Output the (X, Y) coordinate of the center of the cell containing the given text.  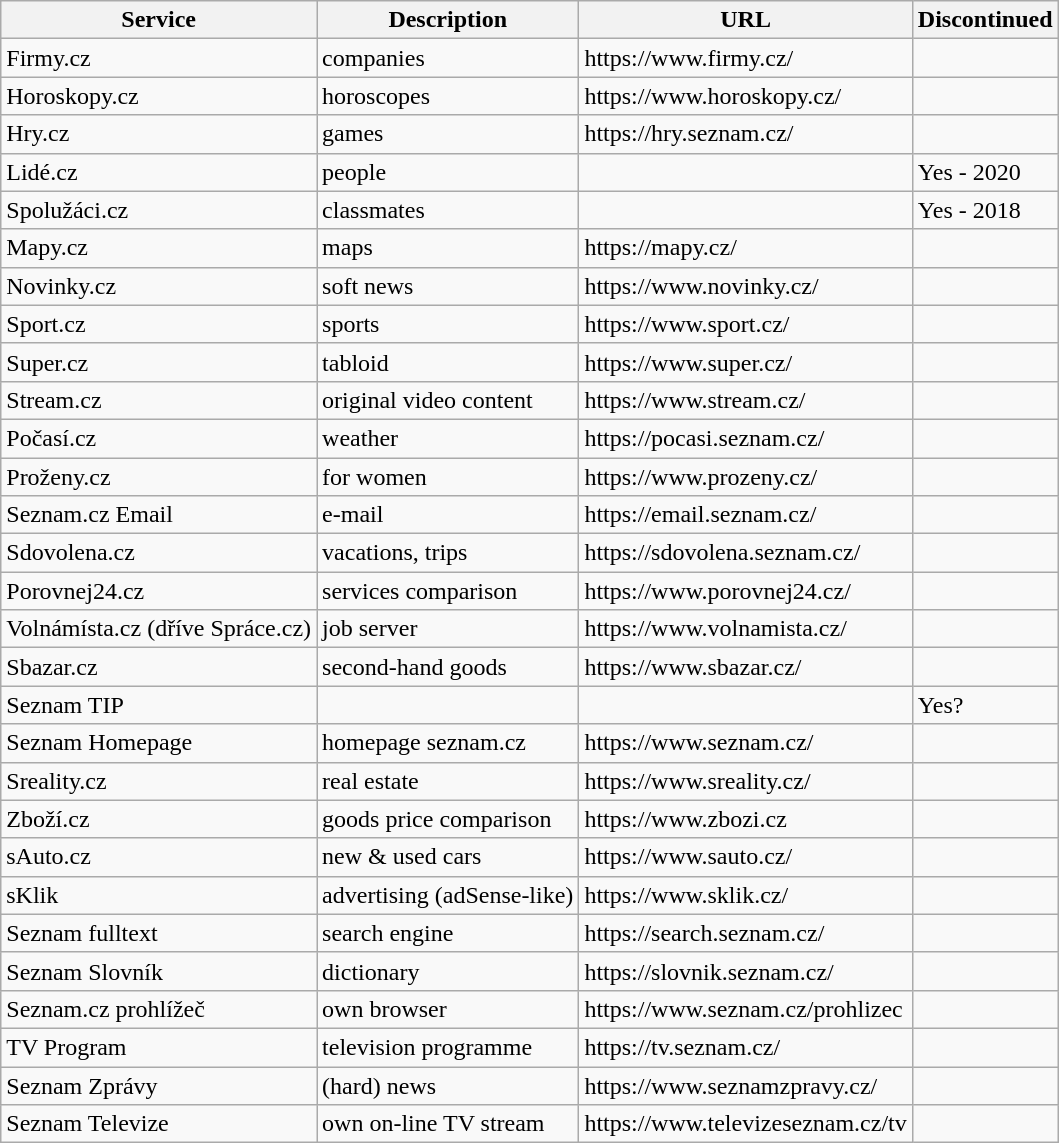
https://slovnik.seznam.cz/ (746, 971)
https://www.firmy.cz/ (746, 58)
https://www.zbozi.cz (746, 819)
https://www.volnamista.cz/ (746, 629)
Discontinued (985, 20)
weather (448, 438)
Sreality.cz (159, 781)
television programme (448, 1047)
https://www.novinky.cz/ (746, 286)
https://www.sport.cz/ (746, 324)
Porovnej24.cz (159, 591)
Horoskopy.cz (159, 96)
dictionary (448, 971)
Hry.cz (159, 134)
https://mapy.cz/ (746, 248)
https://www.prozeny.cz/ (746, 477)
https://www.televizeseznam.cz/tv (746, 1124)
Počasí.cz (159, 438)
tabloid (448, 362)
https://hry.seznam.cz/ (746, 134)
Seznam.cz Email (159, 515)
(hard) news (448, 1085)
Super.cz (159, 362)
Seznam Homepage (159, 743)
TV Program (159, 1047)
vacations, trips (448, 553)
Seznam Slovník (159, 971)
Firmy.cz (159, 58)
Sport.cz (159, 324)
https://www.sklik.cz/ (746, 895)
sKlik (159, 895)
Yes - 2020 (985, 172)
sports (448, 324)
homepage seznam.cz (448, 743)
Seznam Televize (159, 1124)
https://search.seznam.cz/ (746, 933)
https://www.sbazar.cz/ (746, 667)
goods price comparison (448, 819)
https://www.horoskopy.cz/ (746, 96)
https://www.porovnej24.cz/ (746, 591)
own on-line TV stream (448, 1124)
https://www.super.cz/ (746, 362)
Mapy.cz (159, 248)
https://email.seznam.cz/ (746, 515)
https://www.seznamzpravy.cz/ (746, 1085)
Spolužáci.cz (159, 210)
real estate (448, 781)
Yes? (985, 705)
Seznam Zprávy (159, 1085)
Yes - 2018 (985, 210)
https://www.sreality.cz/ (746, 781)
for women (448, 477)
Zboží.cz (159, 819)
Novinky.cz (159, 286)
https://www.sauto.cz/ (746, 857)
Sbazar.cz (159, 667)
horoscopes (448, 96)
classmates (448, 210)
Seznam TIP (159, 705)
https://www.stream.cz/ (746, 400)
search engine (448, 933)
https://sdovolena.seznam.cz/ (746, 553)
games (448, 134)
Lidé.cz (159, 172)
new & used cars (448, 857)
e-mail (448, 515)
soft news (448, 286)
job server (448, 629)
Seznam fulltext (159, 933)
https://tv.seznam.cz/ (746, 1047)
own browser (448, 1009)
Volnámísta.cz (dříve Spráce.cz) (159, 629)
Sdovolena.cz (159, 553)
sAuto.cz (159, 857)
Description (448, 20)
https://www.seznam.cz/ (746, 743)
URL (746, 20)
original video content (448, 400)
https://www.seznam.cz/prohlizec (746, 1009)
people (448, 172)
services comparison (448, 591)
https://pocasi.seznam.cz/ (746, 438)
maps (448, 248)
companies (448, 58)
Stream.cz (159, 400)
Seznam.cz prohlížeč (159, 1009)
Service (159, 20)
second-hand goods (448, 667)
advertising (adSense-like) (448, 895)
Proženy.cz (159, 477)
